Locate the cell with the specified text and output its [x, y] center coordinate. 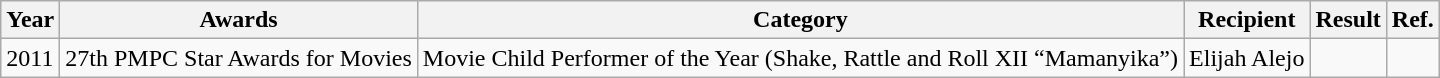
Awards [239, 20]
Year [30, 20]
27th PMPC Star Awards for Movies [239, 58]
Result [1348, 20]
2011 [30, 58]
Recipient [1247, 20]
Elijah Alejo [1247, 58]
Category [800, 20]
Movie Child Performer of the Year (Shake, Rattle and Roll XII “Mamanyika”) [800, 58]
Ref. [1412, 20]
